From the cell containing the given text, extract its center point as [X, Y] coordinate. 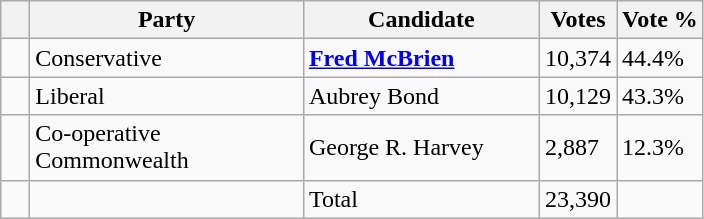
Co-operative Commonwealth [167, 148]
43.3% [660, 96]
Candidate [421, 20]
44.4% [660, 58]
Total [421, 199]
Fred McBrien [421, 58]
Votes [578, 20]
Vote % [660, 20]
George R. Harvey [421, 148]
12.3% [660, 148]
Liberal [167, 96]
2,887 [578, 148]
10,374 [578, 58]
Aubrey Bond [421, 96]
23,390 [578, 199]
Party [167, 20]
10,129 [578, 96]
Conservative [167, 58]
